Determine the [x, y] coordinate at the center of the cell enclosing the given text.  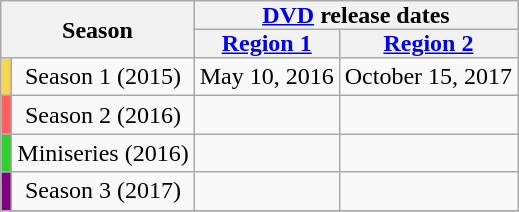
DVD release dates [356, 15]
October 15, 2017 [428, 77]
Season 3 (2017) [103, 191]
Region 1 [266, 43]
Miniseries (2016) [103, 153]
Season 2 (2016) [103, 115]
Season [98, 30]
Season 1 (2015) [103, 77]
Region 2 [428, 43]
May 10, 2016 [266, 77]
